Pinpoint the cell where the given text exists, returning its [X, Y] midpoint coordinate. 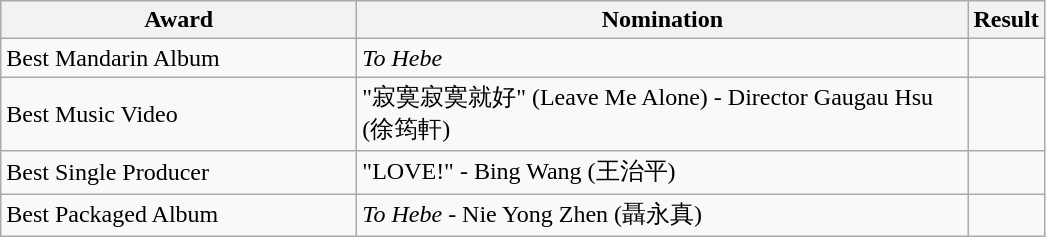
To Hebe [662, 58]
To Hebe - Nie Yong Zhen (聶永真) [662, 216]
"寂寞寂寞就好" (Leave Me Alone) - Director Gaugau Hsu (徐筠軒) [662, 114]
Best Single Producer [179, 172]
Best Packaged Album [179, 216]
Best Mandarin Album [179, 58]
"LOVE!" - Bing Wang (王治平) [662, 172]
Award [179, 20]
Nomination [662, 20]
Result [1006, 20]
Best Music Video [179, 114]
